Determine the [x, y] coordinate at the center of the cell enclosing the given text.  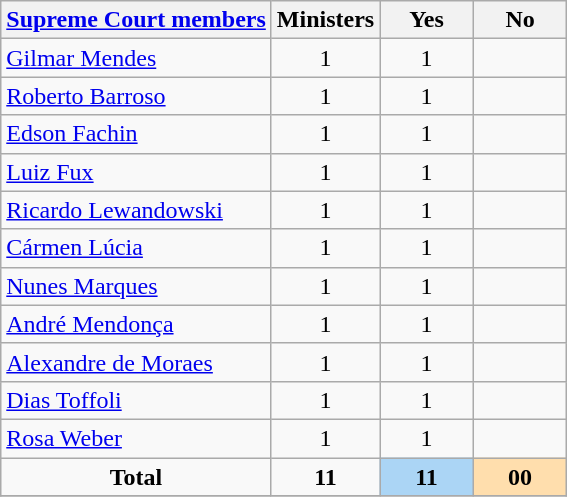
Roberto Barroso [136, 96]
No [520, 20]
Rosa Weber [136, 438]
André Mendonça [136, 324]
Alexandre de Moraes [136, 362]
Luiz Fux [136, 172]
Edson Fachin [136, 134]
Cármen Lúcia [136, 248]
Yes [427, 20]
Gilmar Mendes [136, 58]
00 [520, 477]
Supreme Court members [136, 20]
Total [136, 477]
Ricardo Lewandowski [136, 210]
Nunes Marques [136, 286]
Dias Toffoli [136, 400]
Ministers [325, 20]
